For the text-containing cell, return its midpoint in (X, Y) coordinate format. 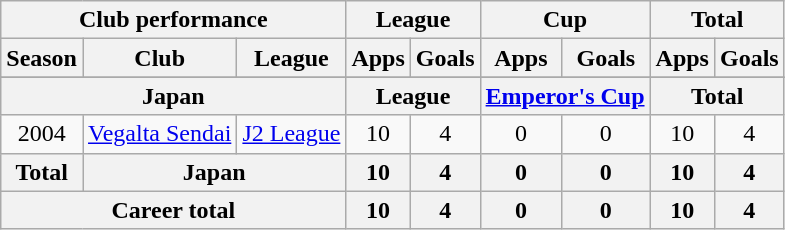
Vegalta Sendai (159, 134)
J2 League (292, 134)
Cup (565, 20)
Season (42, 58)
Club (159, 58)
2004 (42, 134)
Career total (174, 210)
Emperor's Cup (565, 96)
Club performance (174, 20)
